Output the [x, y] coordinate of the center of the cell containing the given text.  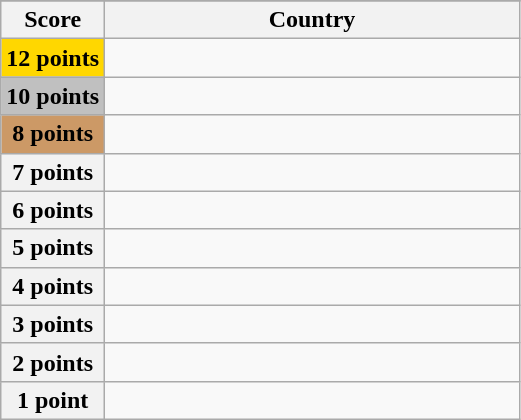
7 points [53, 172]
1 point [53, 400]
5 points [53, 248]
3 points [53, 324]
Score [53, 20]
4 points [53, 286]
6 points [53, 210]
2 points [53, 362]
10 points [53, 96]
12 points [53, 58]
8 points [53, 134]
Country [312, 20]
